Extract the [x, y] coordinate from the center of the cell holding the provided text.  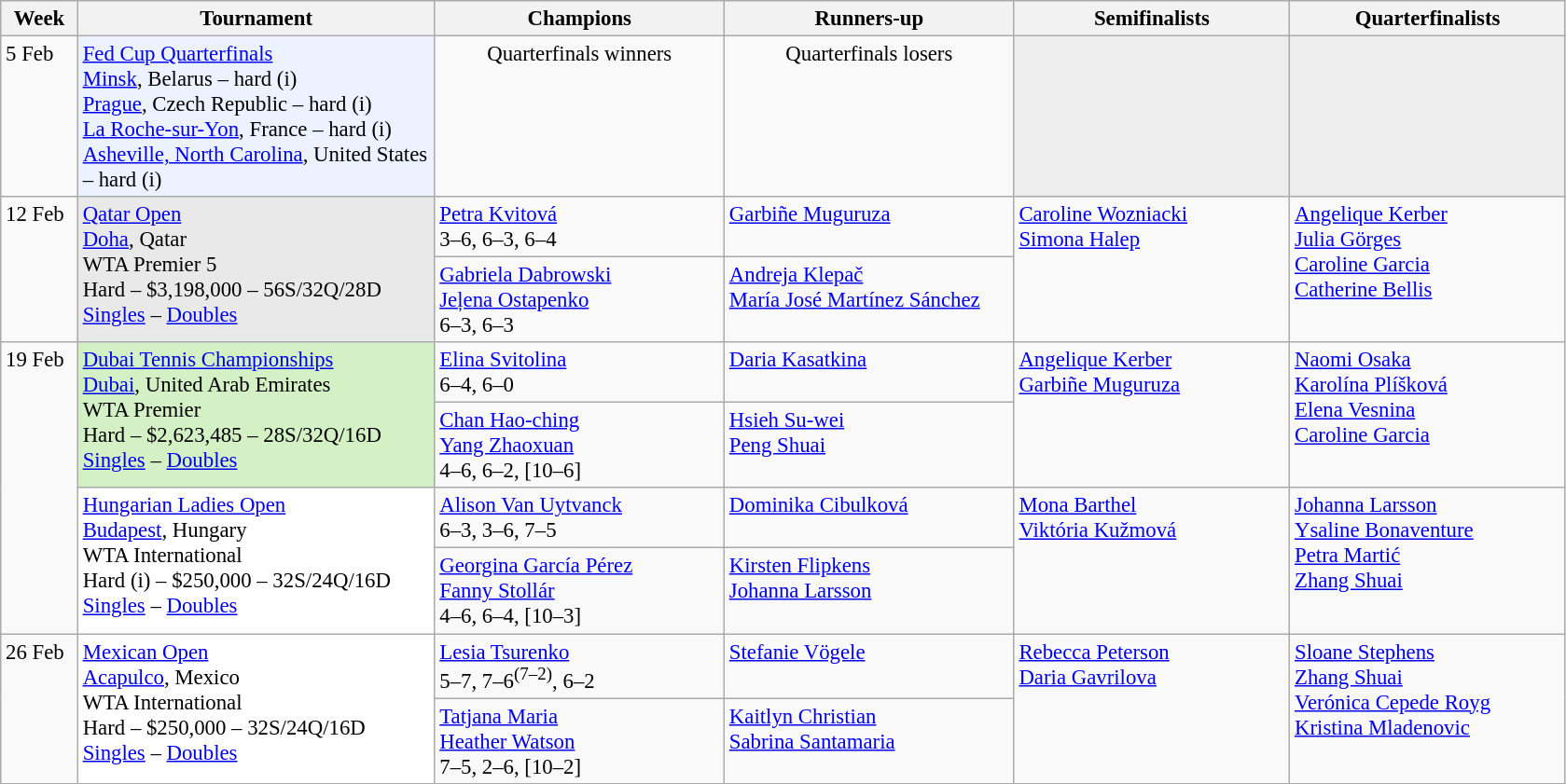
Hungarian Ladies Open Budapest, HungaryWTA InternationalHard (i) – $250,000 – 32S/24Q/16DSingles – Doubles [256, 561]
19 Feb [39, 488]
Alison Van Uytvanck 6–3, 3–6, 7–5 [580, 518]
Daria Kasatkina [869, 373]
Hsieh Su-wei Peng Shuai [869, 446]
Naomi Osaka Karolína Plíšková Elena Vesnina Caroline Garcia [1428, 415]
Angelique Kerber Garbiñe Muguruza [1152, 415]
Week [39, 19]
12 Feb [39, 269]
Elina Svitolina6–4, 6–0 [580, 373]
Andreja Klepač María José Martínez Sánchez [869, 300]
Mona Barthel Viktória Kužmová [1152, 561]
Tatjana Maria Heather Watson 7–5, 2–6, [10–2] [580, 741]
Gabriela Dabrowski Jeļena Ostapenko 6–3, 6–3 [580, 300]
Tournament [256, 19]
Quarterfinalists [1428, 19]
5 Feb [39, 117]
Mexican Open Acapulco, MexicoWTA InternationalHard – $250,000 – 32S/24Q/16DSingles – Doubles [256, 708]
Petra Kvitová 3–6, 6–3, 6–4 [580, 227]
Johanna Larsson Ysaline Bonaventure Petra Martić Zhang Shuai [1428, 561]
Quarterfinals losers [869, 117]
Chan Hao-ching Yang Zhaoxuan 4–6, 6–2, [10–6] [580, 446]
Stefanie Vögele [869, 666]
Garbiñe Muguruza [869, 227]
Sloane Stephens Zhang Shuai Verónica Cepede Royg Kristina Mladenovic [1428, 708]
Kaitlyn Christian Sabrina Santamaria [869, 741]
Dominika Cibulková [869, 518]
26 Feb [39, 708]
Rebecca Peterson Daria Gavrilova [1152, 708]
Runners-up [869, 19]
Kirsten Flipkens Johanna Larsson [869, 591]
Caroline Wozniacki Simona Halep [1152, 269]
Qatar Open Doha, QatarWTA Premier 5Hard – $3,198,000 – 56S/32Q/28DSingles – Doubles [256, 269]
Semifinalists [1152, 19]
Angelique Kerber Julia Görges Caroline Garcia Catherine Bellis [1428, 269]
Lesia Tsurenko 5–7, 7–6(7–2), 6–2 [580, 666]
Quarterfinals winners [580, 117]
Dubai Tennis Championships Dubai, United Arab EmiratesWTA PremierHard – $2,623,485 – 28S/32Q/16DSingles – Doubles [256, 415]
Georgina García Pérez Fanny Stollár 4–6, 6–4, [10–3] [580, 591]
Champions [580, 19]
